Scan for the cell matching the given text and deliver its [X, Y] coordinate at center. 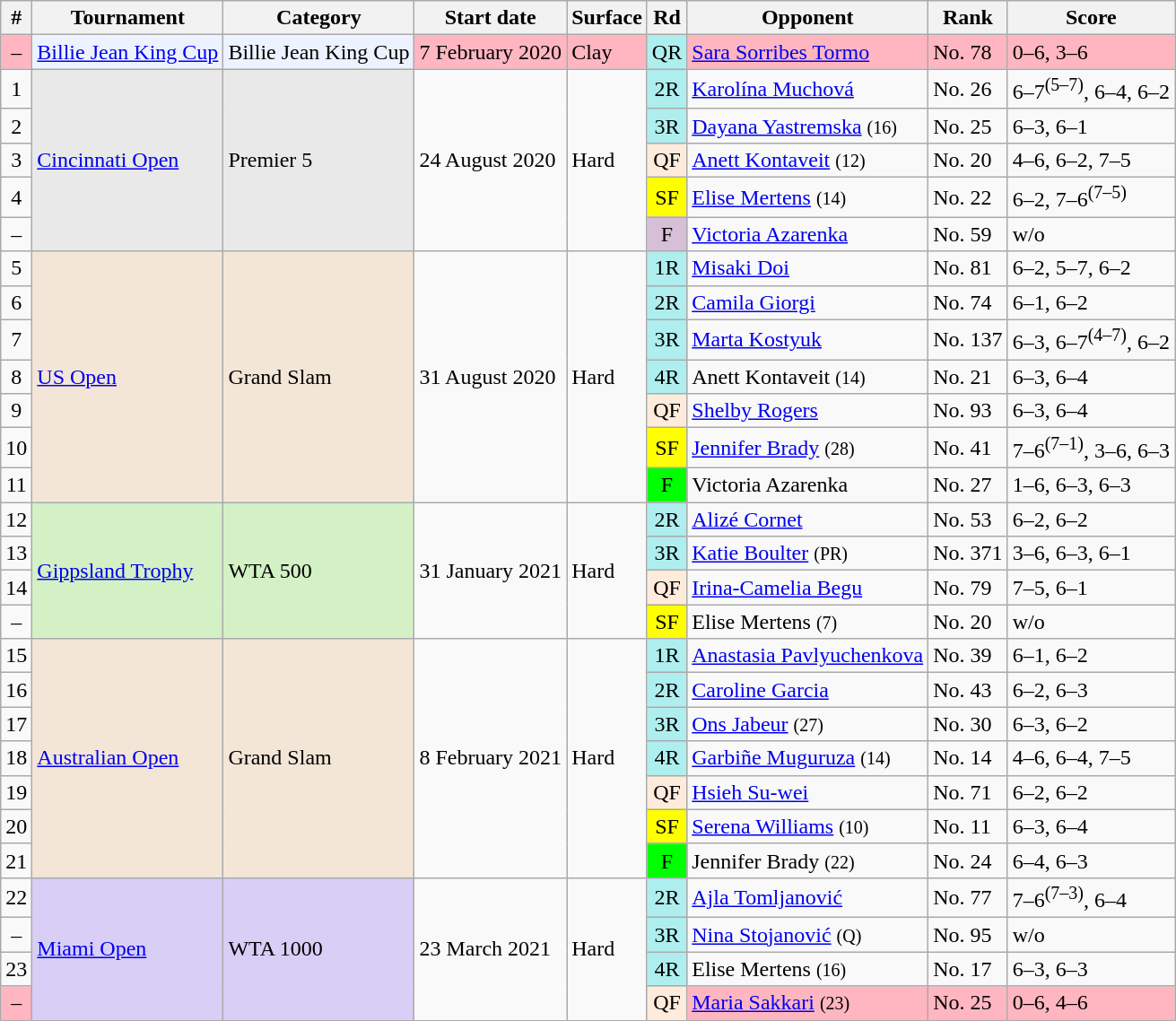
Jennifer Brady (28) [807, 449]
Elise Mertens (16) [807, 969]
No. 22 [968, 197]
18 [16, 758]
31 January 2021 [491, 571]
Rank [968, 18]
Karolína Muchová [807, 90]
8 [16, 377]
19 [16, 792]
6–3, 6–2 [1091, 724]
Caroline Garcia [807, 690]
Hsieh Su-wei [807, 792]
22 [16, 897]
No. 24 [968, 860]
11 [16, 485]
6 [16, 302]
7–6(7–1), 3–6, 6–3 [1091, 449]
6–7(5–7), 6–4, 6–2 [1091, 90]
Score [1091, 18]
No. 53 [968, 519]
Australian Open [127, 758]
No. 93 [968, 411]
7 [16, 339]
Anastasia Pavlyuchenkova [807, 656]
6–2, 5–7, 6–2 [1091, 268]
No. 14 [968, 758]
Elise Mertens (7) [807, 622]
3–6, 6–3, 6–1 [1091, 554]
Katie Boulter (PR) [807, 554]
12 [16, 519]
2 [16, 126]
6–3, 6–1 [1091, 126]
Ons Jabeur (27) [807, 724]
Shelby Rogers [807, 411]
Cincinnati Open [127, 160]
Clay [607, 52]
WTA 500 [319, 571]
Gippsland Trophy [127, 571]
21 [16, 860]
No. 43 [968, 690]
3 [16, 160]
5 [16, 268]
8 February 2021 [491, 758]
Ajla Tomljanović [807, 897]
Irina-Camelia Begu [807, 588]
QR [666, 52]
No. 30 [968, 724]
0–6, 3–6 [1091, 52]
24 August 2020 [491, 160]
Anett Kontaveit (14) [807, 377]
16 [16, 690]
Anett Kontaveit (12) [807, 160]
1–6, 6–3, 6–3 [1091, 485]
7–5, 6–1 [1091, 588]
23 [16, 969]
Marta Kostyuk [807, 339]
Serena Williams (10) [807, 826]
Garbiñe Muguruza (14) [807, 758]
14 [16, 588]
Elise Mertens (14) [807, 197]
No. 95 [968, 935]
No. 27 [968, 485]
Maria Sakkari (23) [807, 1003]
No. 77 [968, 897]
23 March 2021 [491, 949]
4–6, 6–2, 7–5 [1091, 160]
No. 26 [968, 90]
0–6, 4–6 [1091, 1003]
No. 59 [968, 234]
Surface [607, 18]
Start date [491, 18]
Opponent [807, 18]
Alizé Cornet [807, 519]
No. 137 [968, 339]
No. 71 [968, 792]
Tournament [127, 18]
No. 21 [968, 377]
Misaki Doi [807, 268]
17 [16, 724]
Dayana Yastremska (16) [807, 126]
4 [16, 197]
# [16, 18]
7–6(7–3), 6–4 [1091, 897]
10 [16, 449]
13 [16, 554]
6–3, 6–7(4–7), 6–2 [1091, 339]
No. 81 [968, 268]
20 [16, 826]
6–2, 7–6(7–5) [1091, 197]
Nina Stojanović (Q) [807, 935]
Miami Open [127, 949]
Jennifer Brady (22) [807, 860]
No. 11 [968, 826]
Sara Sorribes Tormo [807, 52]
4–6, 6–4, 7–5 [1091, 758]
No. 41 [968, 449]
No. 39 [968, 656]
Camila Giorgi [807, 302]
6–3, 6–3 [1091, 969]
No. 371 [968, 554]
Category [319, 18]
1 [16, 90]
Rd [666, 18]
US Open [127, 377]
6–4, 6–3 [1091, 860]
No. 17 [968, 969]
WTA 1000 [319, 949]
9 [16, 411]
Premier 5 [319, 160]
6–2, 6–3 [1091, 690]
No. 74 [968, 302]
31 August 2020 [491, 377]
No. 79 [968, 588]
15 [16, 656]
7 February 2020 [491, 52]
No. 78 [968, 52]
